Capture the cell that displays the provided text and extract its (x, y) central coordinate. 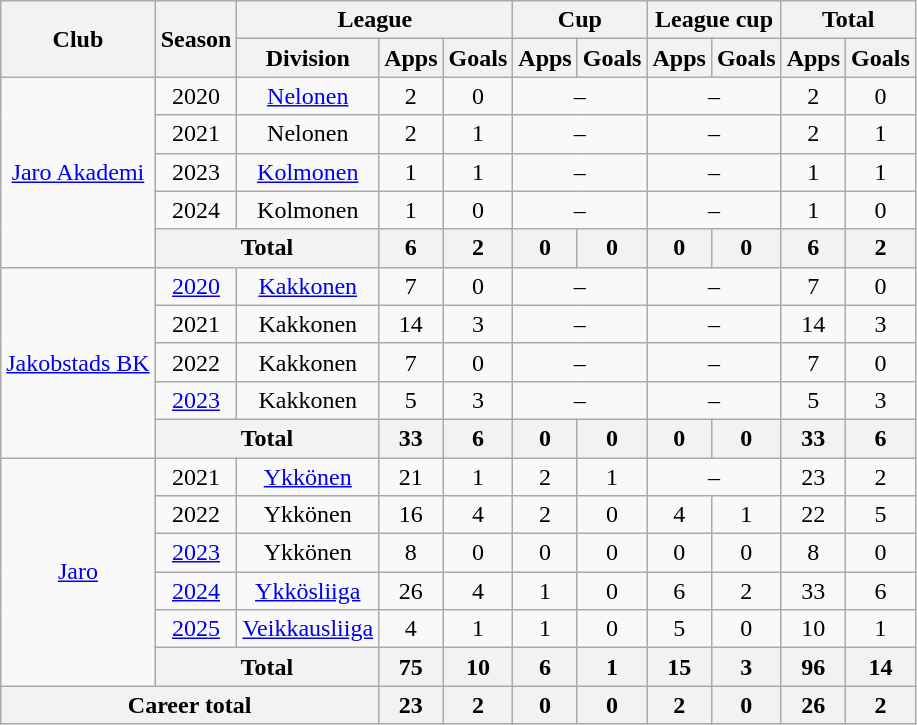
Career total (190, 705)
15 (679, 667)
16 (411, 515)
21 (411, 477)
Veikkausliiga (308, 629)
22 (813, 515)
League cup (714, 20)
Division (308, 58)
Cup (580, 20)
Ykkösliiga (308, 591)
Jaro (78, 572)
75 (411, 667)
Jaro Akademi (78, 172)
Club (78, 39)
Season (196, 39)
96 (813, 667)
League (375, 20)
2025 (196, 629)
Jakobstads BK (78, 362)
